Identify which cell holds the provided text, then report its [X, Y] central coordinate. 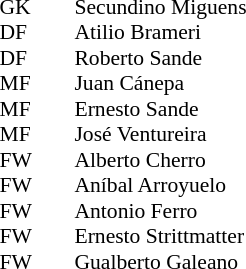
Roberto Sande [160, 58]
José Ventureira [160, 135]
Juan Cánepa [160, 83]
Antonio Ferro [160, 211]
Ernesto Strittmatter [160, 237]
Atilio Brameri [160, 33]
Alberto Cherro [160, 160]
Aníbal Arroyuelo [160, 185]
Ernesto Sande [160, 109]
